Scan for the cell matching the given text and deliver its [X, Y] coordinate at center. 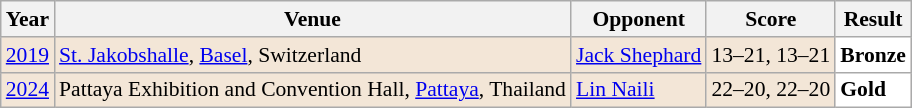
2019 [28, 55]
Year [28, 19]
Score [770, 19]
Pattaya Exhibition and Convention Hall, Pattaya, Thailand [312, 90]
22–20, 22–20 [770, 90]
Gold [873, 90]
Result [873, 19]
Opponent [638, 19]
Jack Shephard [638, 55]
13–21, 13–21 [770, 55]
Venue [312, 19]
St. Jakobshalle, Basel, Switzerland [312, 55]
2024 [28, 90]
Lin Naili [638, 90]
Bronze [873, 55]
